Extract the [X, Y] coordinate from the center of the cell holding the provided text.  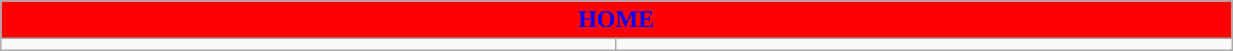
HOME [616, 20]
